Find where the given text appears and provide that cell's center as (X, Y) coordinate. 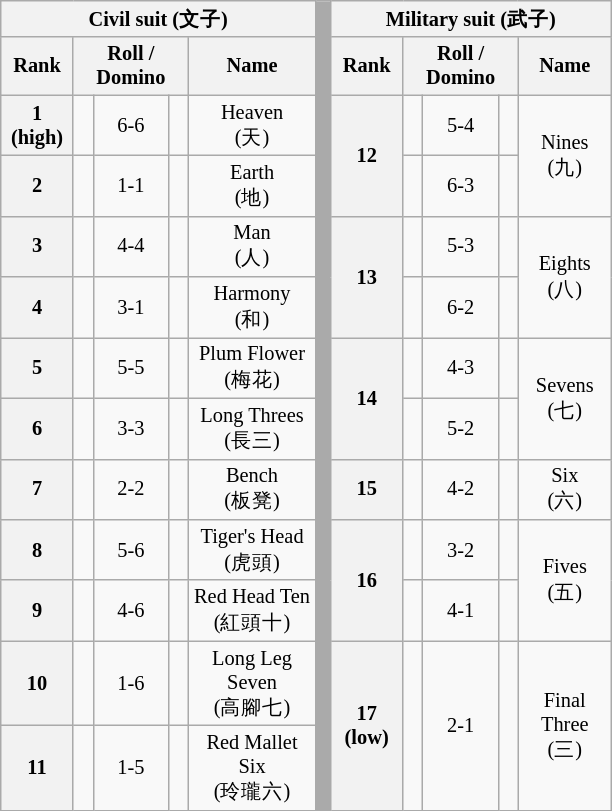
5-6 (131, 550)
4-1 (461, 610)
3-3 (131, 428)
11 (37, 768)
Nines(九) (564, 156)
2-1 (461, 726)
16 (366, 580)
1-5 (131, 768)
Civil suit (文子) (158, 18)
3-1 (131, 308)
13 (366, 276)
Red Mallet Six(玲瓏六) (252, 768)
1-1 (131, 186)
Earth(地) (252, 186)
6-3 (461, 186)
Final Three(三) (564, 726)
2-2 (131, 490)
Eights(八) (564, 276)
4 (37, 308)
5-5 (131, 368)
5 (37, 368)
Heaven(天) (252, 126)
2 (37, 186)
Plum Flower(梅花) (252, 368)
12 (366, 156)
6 (37, 428)
Bench(板凳) (252, 490)
6-6 (131, 126)
1 (high) (37, 126)
Red Head Ten(紅頭十) (252, 610)
Man(人) (252, 246)
Harmony(和) (252, 308)
5-4 (461, 126)
4-3 (461, 368)
4-2 (461, 490)
4-6 (131, 610)
Sevens(七) (564, 398)
Long Threes(長三) (252, 428)
Military suit (武子) (470, 18)
3 (37, 246)
1-6 (131, 684)
15 (366, 490)
10 (37, 684)
8 (37, 550)
9 (37, 610)
Fives(五) (564, 580)
Tiger's Head(虎頭) (252, 550)
5-3 (461, 246)
14 (366, 398)
5-2 (461, 428)
Long Leg Seven(高腳七) (252, 684)
3-2 (461, 550)
7 (37, 490)
Six(六) (564, 490)
6-2 (461, 308)
4-4 (131, 246)
17 (low) (366, 726)
